Identify which cell holds the provided text, then report its (X, Y) central coordinate. 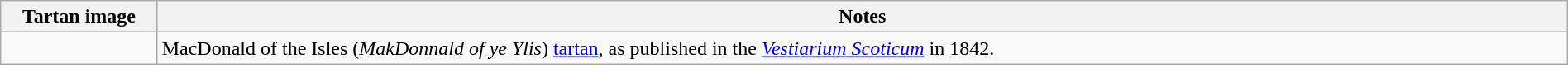
Notes (862, 17)
MacDonald of the Isles (MakDonnald of ye Ylis) tartan, as published in the Vestiarium Scoticum in 1842. (862, 48)
Tartan image (79, 17)
